Pinpoint the cell where the given text exists, returning its (X, Y) midpoint coordinate. 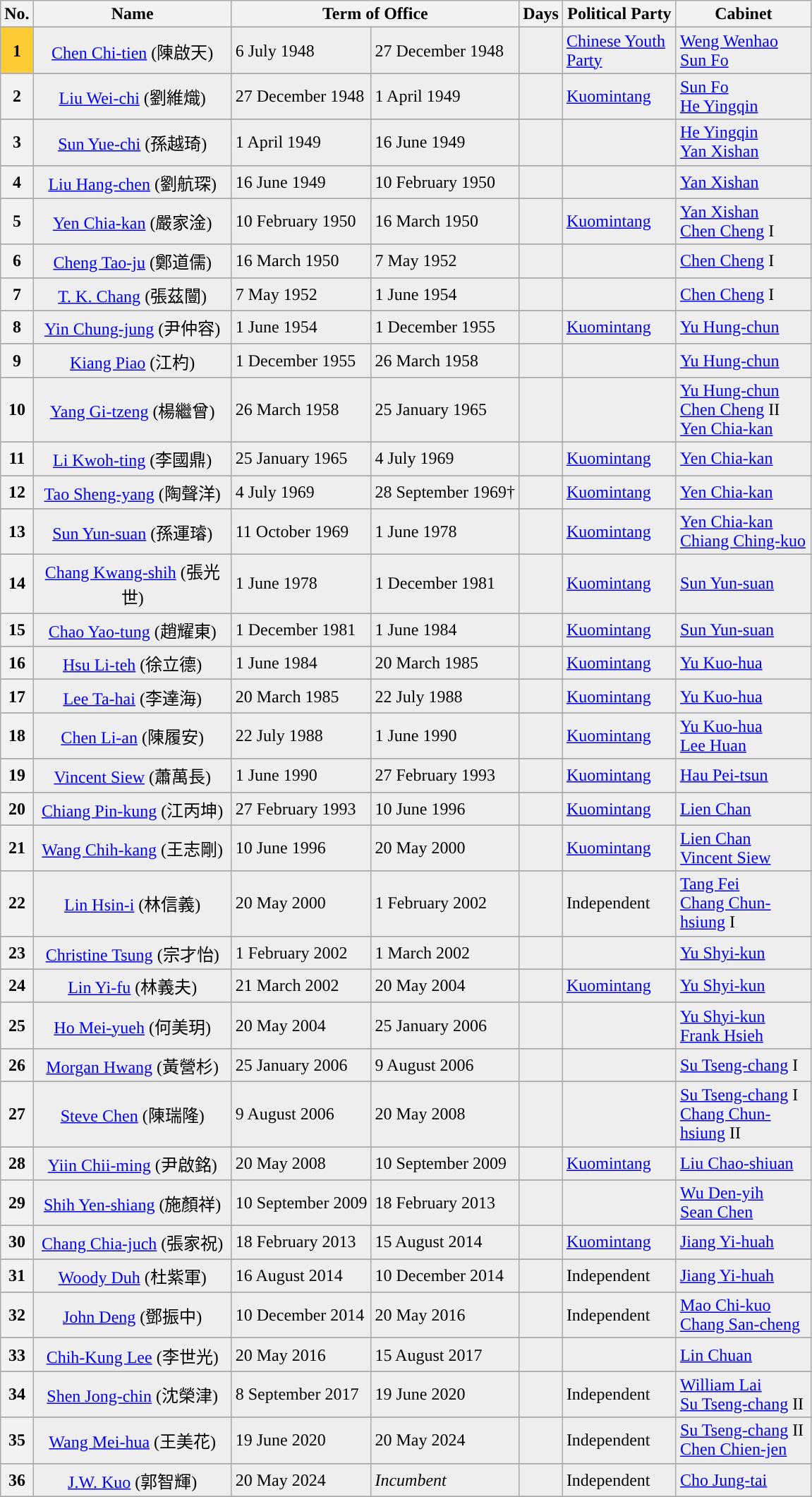
Cabinet (744, 14)
Wu Den-yihSean Chen (744, 1203)
J.W. Kuo (郭智輝) (133, 1479)
28 (17, 1163)
Su Tseng-chang I (744, 1064)
T. K. Chang (張茲闓) (133, 294)
Chiang Pin-kung (江丙坤) (133, 809)
8 September 2017 (301, 1395)
8 (17, 327)
16 (17, 663)
Sun Yun-suan (孫運璿) (133, 532)
Woody Duh (杜紫軍) (133, 1276)
Incumbent (445, 1479)
3 (17, 143)
Name (133, 14)
Steve Chen (陳瑞隆) (133, 1114)
Su Tseng-chang IIChen Chien-jen (744, 1440)
Kiang Piao (江杓) (133, 360)
6 July 1948 (301, 51)
Lien ChanVincent Siew (744, 848)
7 (17, 294)
5 (17, 222)
Wang Chih-kang (王志剛) (133, 848)
No. (17, 14)
1 (17, 51)
25 (17, 1025)
Lien Chan (744, 809)
2 (17, 96)
Hau Pei-tsun (744, 775)
23 (17, 953)
Shih Yen-shiang (施顏祥) (133, 1203)
6 (17, 261)
Sun FoHe Yingqin (744, 96)
Hsu Li-teh (徐立德) (133, 663)
Chen Chi-tien (陳啟天) (133, 51)
29 (17, 1203)
Mao Chi-kuoChang San-cheng (744, 1316)
Tang FeiChang Chun-hsiung I (744, 903)
26 (17, 1064)
Chinese Youth Party (619, 51)
Yan XishanChen Cheng I (744, 222)
28 September 1969† (445, 493)
11 October 1969 (301, 532)
Political Party (619, 14)
30 (17, 1242)
Morgan Hwang (黃營杉) (133, 1064)
Wang Mei-hua (王美花) (133, 1440)
Yen Chia-kan (嚴家淦) (133, 222)
13 (17, 532)
He YingqinYan Xishan (744, 143)
33 (17, 1355)
11 (17, 459)
Days (541, 14)
18 (17, 735)
Yan Xishan (744, 182)
22 (17, 903)
15 August 2014 (445, 1242)
Liu Wei-chi (劉維熾) (133, 96)
34 (17, 1395)
17 (17, 696)
14 (17, 584)
35 (17, 1440)
Lee Ta-hai (李達海) (133, 696)
Weng WenhaoSun Fo (744, 51)
1 March 2002 (445, 953)
John Deng (鄧振中) (133, 1316)
Chang Chia-juch (張家祝) (133, 1242)
32 (17, 1316)
Cho Jung-tai (744, 1479)
William LaiSu Tseng-chang II (744, 1395)
Vincent Siew (蕭萬長) (133, 775)
Liu Chao-shiuan (744, 1163)
16 August 2014 (301, 1276)
20 (17, 809)
21 (17, 848)
31 (17, 1276)
Shen Jong-chin (沈榮津) (133, 1395)
9 (17, 360)
24 (17, 985)
Sun Yue-chi (孫越琦) (133, 143)
19 (17, 775)
10 (17, 409)
4 (17, 182)
Lin Yi-fu (林義夫) (133, 985)
Chang Kwang-shih (張光世) (133, 584)
Tao Sheng-yang (陶聲洋) (133, 493)
15 August 2017 (445, 1355)
12 (17, 493)
Yin Chung-jung (尹仲容) (133, 327)
Li Kwoh-ting (李國鼎) (133, 459)
Cheng Tao-ju (鄭道儒) (133, 261)
Chao Yao-tung (趙耀東) (133, 630)
Yu Kuo-huaLee Huan (744, 735)
Lin Hsin-i (林信義) (133, 903)
21 March 2002 (301, 985)
Liu Hang-chen (劉航琛) (133, 182)
Yiin Chii-ming (尹啟銘) (133, 1163)
27 (17, 1114)
Yen Chia-kanChiang Ching-kuo (744, 532)
Su Tseng-chang IChang Chun-hsiung II (744, 1114)
Yu Hung-chunChen Cheng IIYen Chia-kan (744, 409)
Lin Chuan (744, 1355)
Chih-Kung Lee (李世光) (133, 1355)
36 (17, 1479)
Yang Gi-tzeng (楊繼曾) (133, 409)
15 (17, 630)
Yu Shyi-kunFrank Hsieh (744, 1025)
Ho Mei-yueh (何美玥) (133, 1025)
Term of Office (375, 14)
Christine Tsung (宗才怡) (133, 953)
Chen Li-an (陳履安) (133, 735)
